Locate the cell with the specified text and output its [X, Y] center coordinate. 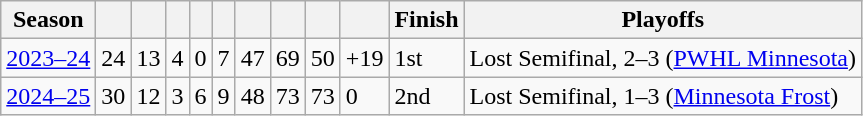
2023–24 [48, 58]
69 [288, 58]
+19 [364, 58]
13 [148, 58]
Lost Semifinal, 2–3 (PWHL Minnesota) [662, 58]
12 [148, 96]
7 [224, 58]
9 [224, 96]
6 [200, 96]
48 [252, 96]
Lost Semifinal, 1–3 (Minnesota Frost) [662, 96]
24 [114, 58]
Finish [426, 20]
Season [48, 20]
Playoffs [662, 20]
3 [178, 96]
50 [322, 58]
47 [252, 58]
2nd [426, 96]
1st [426, 58]
2024–25 [48, 96]
4 [178, 58]
30 [114, 96]
